Extract the (x, y) coordinate from the center of the cell holding the provided text.  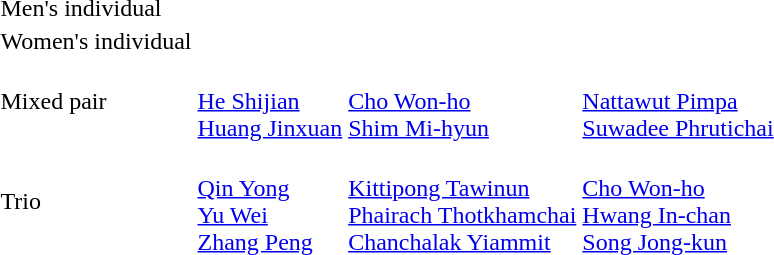
Cho Won-hoShim Mi-hyun (462, 101)
He ShijianHuang Jinxuan (270, 101)
